Scan for the cell matching the given text and deliver its (x, y) coordinate at center. 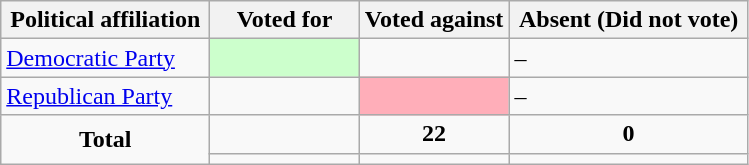
22 (434, 134)
Democratic Party (106, 58)
Republican Party (106, 96)
Voted for (285, 20)
Absent (Did not vote) (629, 20)
Political affiliation (106, 20)
0 (629, 134)
Total (106, 140)
Voted against (434, 20)
